Pinpoint the cell where the given text exists, returning its [x, y] midpoint coordinate. 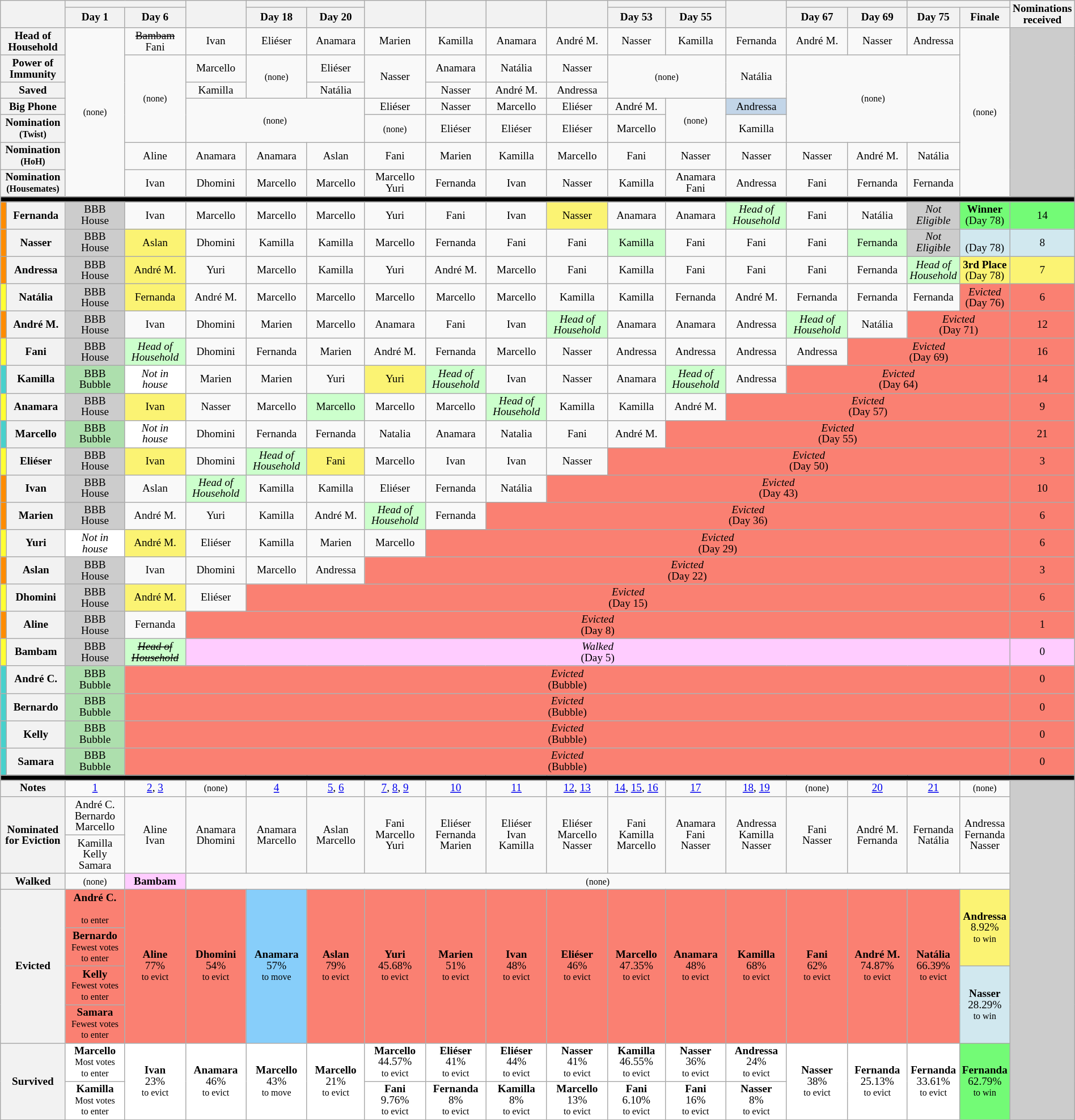
Nominatedfor Eviction [33, 835]
Fani16%to evict [695, 1101]
Day 53 [636, 17]
Samara [36, 762]
Walked(Day 5) [598, 652]
Kamilla46.55%to evict [636, 1062]
André C. [36, 679]
Marcello47.35%to evict [636, 966]
Day 69 [878, 17]
Natália66.39%to evict [933, 966]
Nasser28.29%to win [984, 1005]
Evicted(Day 64) [898, 379]
Finale [984, 17]
Marien51%to evict [456, 966]
André C.BernardoMarcello [95, 816]
André M.74.87%to evict [878, 966]
Bernardo [36, 707]
Anamara57%to move [277, 966]
Dhomini54%to evict [215, 966]
Evicted(Day 55) [837, 434]
Aslan79%to evict [336, 966]
Kamilla68%to evict [756, 966]
André M.Fernanda [878, 835]
Anamara48%to evict [695, 966]
8 [1042, 243]
7 [1042, 270]
BambamFani [155, 41]
AslanMarcello [336, 835]
Survived [33, 1081]
SamaraFewest votesto enter [95, 1024]
Evicted(Day 43) [778, 488]
AlineIvan [155, 835]
Nomination(Housemates) [33, 183]
FernandaNatália [933, 835]
Day 6 [155, 17]
Eliéser46%to evict [577, 966]
FaniNasser [816, 835]
Evicted(Day 69) [929, 352]
AnamaraFani [695, 183]
KamillaKellySamara [95, 854]
Evicted(Day 29) [718, 543]
Evicted(Day 50) [809, 461]
AnamaraDhomini [215, 835]
Evicted(Day 71) [958, 324]
Fani9.76%to evict [395, 1101]
Walked [33, 881]
Yuri45.68%to evict [395, 966]
5, 6 [336, 788]
14, 15, 16 [636, 788]
Marcello44.57%to evict [395, 1062]
EliéserMarcelloNasser [577, 835]
MarcelloMost votesto enter [95, 1062]
Evicted [33, 966]
KellyFewest votesto enter [95, 986]
3rd Place(Day 78) [984, 270]
Nasser38%to evict [816, 1081]
Evicted(Day 22) [687, 570]
4 [277, 788]
EliéserIvanKamilla [516, 835]
9 [1042, 407]
Evicted(Day 8) [598, 625]
Nasser8%to evict [756, 1101]
2, 3 [155, 788]
Ivan23%to evict [155, 1081]
Marcello13%to evict [577, 1101]
Evicted(Day 15) [628, 598]
Marcello21%to evict [336, 1081]
BernardoFewest votesto enter [95, 947]
AnamaraMarcello [277, 835]
Fernanda33.61%to evict [933, 1081]
Aline77%to evict [155, 966]
Ivan48%to evict [516, 966]
Nomination(HoH) [33, 155]
Nasser36%to evict [695, 1062]
Eliéser44%to evict [516, 1062]
Day 75 [933, 17]
Evicted(Day 57) [867, 407]
Eliéser41%to evict [456, 1062]
Saved [33, 91]
Nomination(Twist) [33, 128]
Fernanda62.79%to win [984, 1081]
AndressaFernandaNasser [984, 835]
Kamilla8%to evict [516, 1101]
Notes [33, 788]
20 [878, 788]
EliéserFernandaMarien [456, 835]
Fernanda8%to evict [456, 1101]
Andressa8.92%to win [984, 928]
Day 18 [277, 17]
Fernanda25.13%to evict [878, 1081]
KamillaMost votesto enter [95, 1101]
Big Phone [33, 107]
(Day 78) [984, 243]
Power ofImmunity [33, 69]
Nominationsreceived [1042, 14]
Day 20 [336, 17]
12, 13 [577, 788]
7, 8, 9 [395, 788]
Fani62%to evict [816, 966]
Marcello43%to move [277, 1081]
Day 55 [695, 17]
Fani6.10%to evict [636, 1101]
FaniMarcelloYuri [395, 835]
Nasser41%to evict [577, 1062]
Day 67 [816, 17]
17 [695, 788]
Kelly [36, 734]
11 [516, 788]
AndressaKamillaNasser [756, 835]
FaniKamillaMarcello [636, 835]
18, 19 [756, 788]
Winner(Day 78) [984, 215]
André C.to enter [95, 908]
MarcelloYuri [395, 183]
AnamaraFaniNasser [695, 835]
Andressa24%to evict [756, 1062]
Evicted(Day 36) [748, 515]
12 [1042, 324]
Evicted(Day 76) [984, 297]
Day 1 [95, 17]
Anamara46%to evict [215, 1081]
16 [1042, 352]
